Capture the cell that displays the provided text and extract its (x, y) central coordinate. 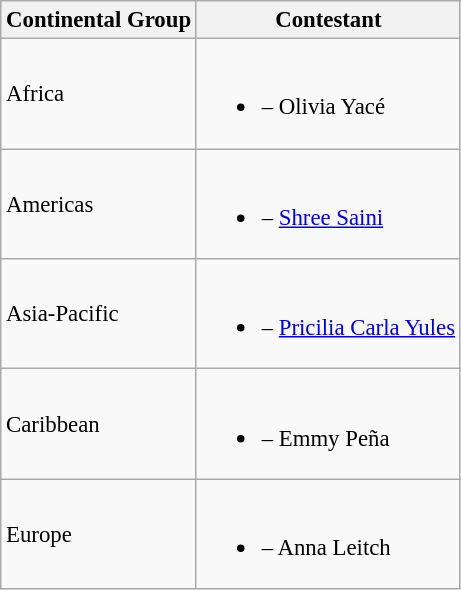
– Shree Saini (328, 204)
Americas (99, 204)
– Pricilia Carla Yules (328, 314)
Africa (99, 94)
Europe (99, 534)
Contestant (328, 20)
– Emmy Peña (328, 424)
Caribbean (99, 424)
– Olivia Yacé (328, 94)
Asia-Pacific (99, 314)
– Anna Leitch (328, 534)
Continental Group (99, 20)
